Output the (X, Y) coordinate of the center of the cell containing the given text.  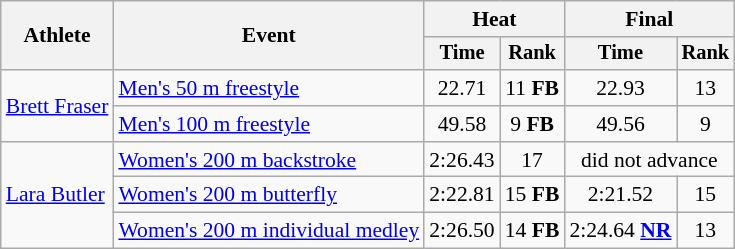
15 (706, 195)
2:26.50 (462, 231)
Event (268, 36)
49.58 (462, 124)
Women's 200 m butterfly (268, 195)
Lara Butler (58, 196)
49.56 (620, 124)
2:24.64 NR (620, 231)
2:26.43 (462, 160)
Women's 200 m individual medley (268, 231)
Athlete (58, 36)
Women's 200 m backstroke (268, 160)
9 FB (532, 124)
15 FB (532, 195)
Brett Fraser (58, 106)
Heat (494, 19)
2:21.52 (620, 195)
22.71 (462, 88)
2:22.81 (462, 195)
did not advance (649, 160)
22.93 (620, 88)
9 (706, 124)
Men's 50 m freestyle (268, 88)
Final (649, 19)
Men's 100 m freestyle (268, 124)
14 FB (532, 231)
11 FB (532, 88)
17 (532, 160)
